Find where the given text appears and provide that cell's center as (x, y) coordinate. 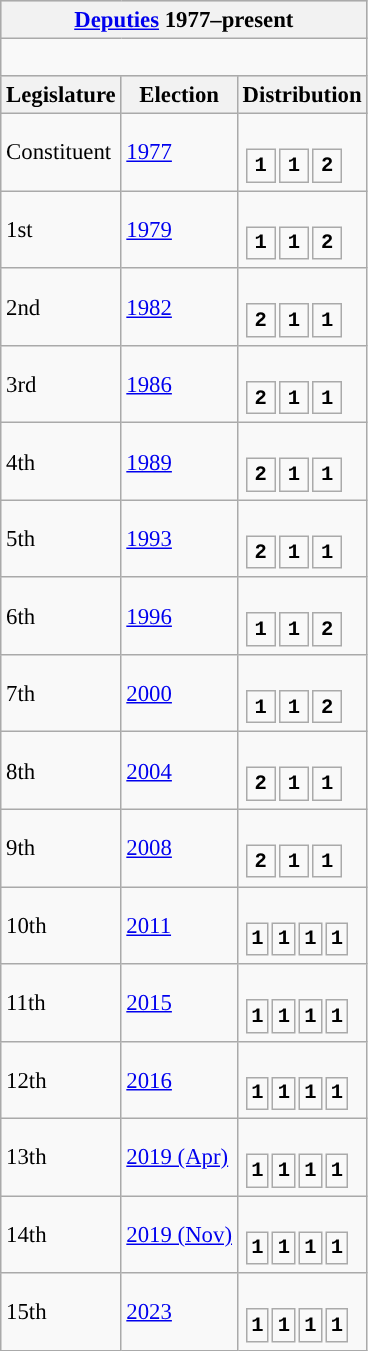
Distribution (302, 95)
1993 (179, 538)
Election (179, 95)
6th (61, 616)
13th (61, 1158)
2004 (179, 770)
8th (61, 770)
11th (61, 1002)
9th (61, 848)
2nd (61, 306)
2019 (Nov) (179, 1234)
1986 (179, 384)
1989 (179, 462)
Constituent (61, 152)
2016 (179, 1080)
Deputies 1977–present (184, 20)
1982 (179, 306)
4th (61, 462)
2023 (179, 1312)
2019 (Apr) (179, 1158)
15th (61, 1312)
2008 (179, 848)
7th (61, 694)
10th (61, 926)
1979 (179, 230)
Legislature (61, 95)
1st (61, 230)
2000 (179, 694)
14th (61, 1234)
3rd (61, 384)
2011 (179, 926)
1996 (179, 616)
2015 (179, 1002)
5th (61, 538)
1977 (179, 152)
12th (61, 1080)
